Search for the cell housing the specified text and yield its [x, y] center coordinate. 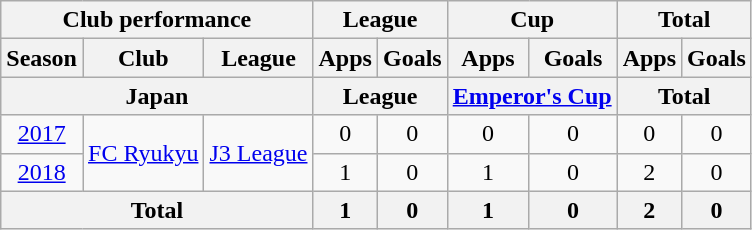
Club [142, 58]
Club performance [157, 20]
Japan [157, 96]
FC Ryukyu [142, 153]
2017 [42, 134]
Emperor's Cup [532, 96]
J3 League [258, 153]
Season [42, 58]
Cup [532, 20]
2018 [42, 172]
